For the text-containing cell, return its midpoint in [X, Y] coordinate format. 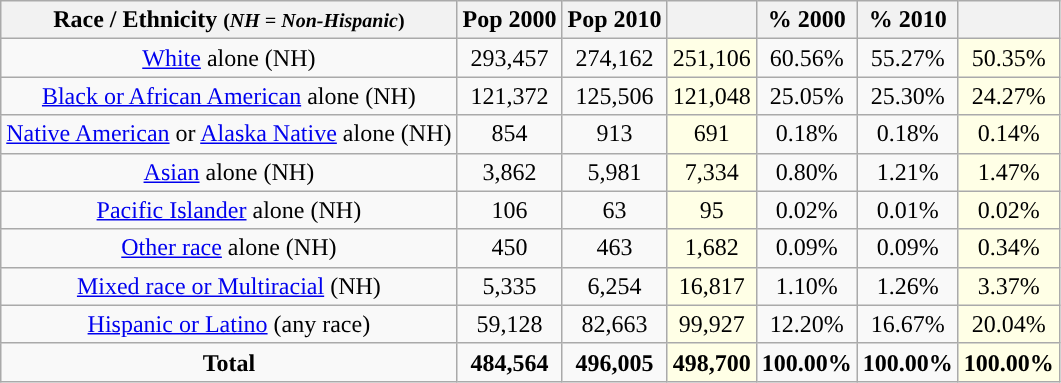
20.04% [1008, 324]
854 [510, 134]
Mixed race or Multiracial (NH) [229, 286]
Pacific Islander alone (NH) [229, 210]
498,700 [712, 362]
25.05% [806, 96]
121,372 [510, 96]
Pop 2000 [510, 20]
50.35% [1008, 58]
1.21% [908, 172]
59,128 [510, 324]
691 [712, 134]
Total [229, 362]
0.14% [1008, 134]
% 2010 [908, 20]
Race / Ethnicity (NH = Non-Hispanic) [229, 20]
463 [614, 248]
Pop 2010 [614, 20]
White alone (NH) [229, 58]
1.10% [806, 286]
251,106 [712, 58]
7,334 [712, 172]
55.27% [908, 58]
3.37% [1008, 286]
484,564 [510, 362]
16.67% [908, 324]
16,817 [712, 286]
1,682 [712, 248]
293,457 [510, 58]
125,506 [614, 96]
Native American or Alaska Native alone (NH) [229, 134]
450 [510, 248]
121,048 [712, 96]
95 [712, 210]
0.80% [806, 172]
Other race alone (NH) [229, 248]
5,335 [510, 286]
Hispanic or Latino (any race) [229, 324]
5,981 [614, 172]
274,162 [614, 58]
12.20% [806, 324]
0.34% [1008, 248]
6,254 [614, 286]
% 2000 [806, 20]
0.01% [908, 210]
24.27% [1008, 96]
82,663 [614, 324]
1.47% [1008, 172]
Asian alone (NH) [229, 172]
60.56% [806, 58]
3,862 [510, 172]
99,927 [712, 324]
496,005 [614, 362]
1.26% [908, 286]
63 [614, 210]
913 [614, 134]
106 [510, 210]
Black or African American alone (NH) [229, 96]
25.30% [908, 96]
